Determine the (X, Y) coordinate at the center of the cell enclosing the given text.  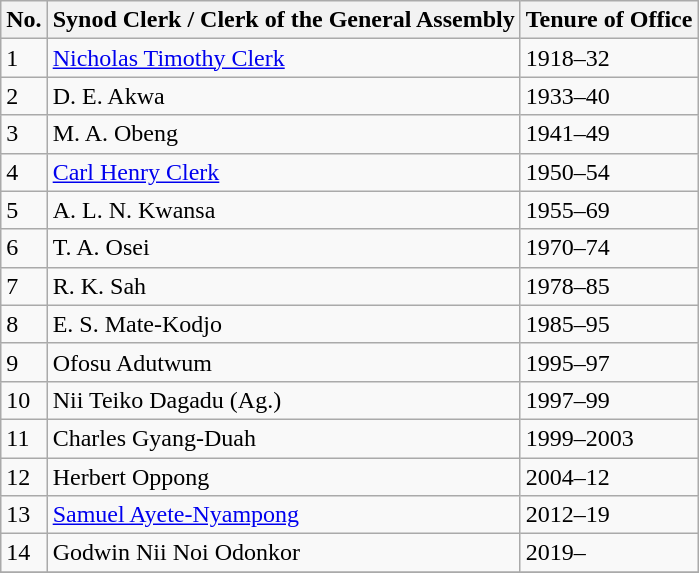
R. K. Sah (284, 286)
4 (24, 172)
10 (24, 400)
13 (24, 515)
1933–40 (609, 96)
2019– (609, 553)
1999–2003 (609, 438)
6 (24, 248)
8 (24, 324)
Synod Clerk / Clerk of the General Assembly (284, 20)
E. S. Mate-Kodjo (284, 324)
5 (24, 210)
1995–97 (609, 362)
1 (24, 58)
12 (24, 477)
Samuel Ayete-Nyampong (284, 515)
Tenure of Office (609, 20)
D. E. Akwa (284, 96)
1941–49 (609, 134)
1997–99 (609, 400)
Nicholas Timothy Clerk (284, 58)
Ofosu Adutwum (284, 362)
1970–74 (609, 248)
7 (24, 286)
1918–32 (609, 58)
2004–12 (609, 477)
Godwin Nii Noi Odonkor (284, 553)
1955–69 (609, 210)
Nii Teiko Dagadu (Ag.) (284, 400)
A. L. N. Kwansa (284, 210)
1985–95 (609, 324)
14 (24, 553)
11 (24, 438)
No. (24, 20)
1950–54 (609, 172)
9 (24, 362)
1978–85 (609, 286)
Charles Gyang-Duah (284, 438)
Herbert Oppong (284, 477)
T. A. Osei (284, 248)
3 (24, 134)
Carl Henry Clerk (284, 172)
2 (24, 96)
2012–19 (609, 515)
M. A. Obeng (284, 134)
